From the cell containing the given text, extract its center point as [X, Y] coordinate. 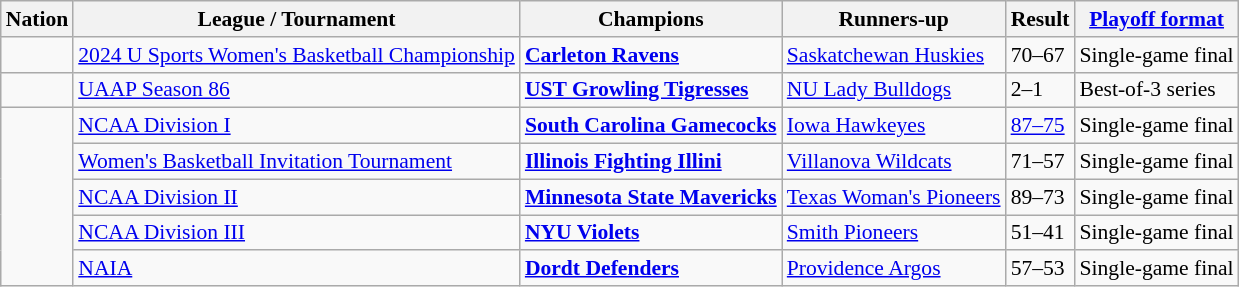
South Carolina Gamecocks [651, 126]
UST Growling Tigresses [651, 90]
Villanova Wildcats [894, 162]
Smith Pioneers [894, 233]
NCAA Division II [296, 197]
87–75 [1040, 126]
Playoff format [1156, 19]
Iowa Hawkeyes [894, 126]
NCAA Division III [296, 233]
NU Lady Bulldogs [894, 90]
51–41 [1040, 233]
UAAP Season 86 [296, 90]
Minnesota State Mavericks [651, 197]
57–53 [1040, 269]
Dordt Defenders [651, 269]
Saskatchewan Huskies [894, 55]
71–57 [1040, 162]
Illinois Fighting Illini [651, 162]
Texas Woman's Pioneers [894, 197]
Best-of-3 series [1156, 90]
Carleton Ravens [651, 55]
70–67 [1040, 55]
Providence Argos [894, 269]
NYU Violets [651, 233]
2–1 [1040, 90]
Nation [37, 19]
Champions [651, 19]
NCAA Division I [296, 126]
NAIA [296, 269]
Women's Basketball Invitation Tournament [296, 162]
89–73 [1040, 197]
League / Tournament [296, 19]
Result [1040, 19]
2024 U Sports Women's Basketball Championship [296, 55]
Runners-up [894, 19]
